Identify which cell holds the provided text, then report its [x, y] central coordinate. 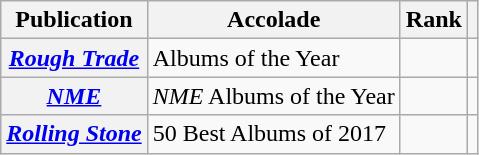
50 Best Albums of 2017 [274, 134]
NME Albums of the Year [274, 96]
Albums of the Year [274, 58]
Publication [74, 20]
Rank [434, 20]
Rolling Stone [74, 134]
NME [74, 96]
Accolade [274, 20]
Rough Trade [74, 58]
